Scan for the cell matching the given text and deliver its (x, y) coordinate at center. 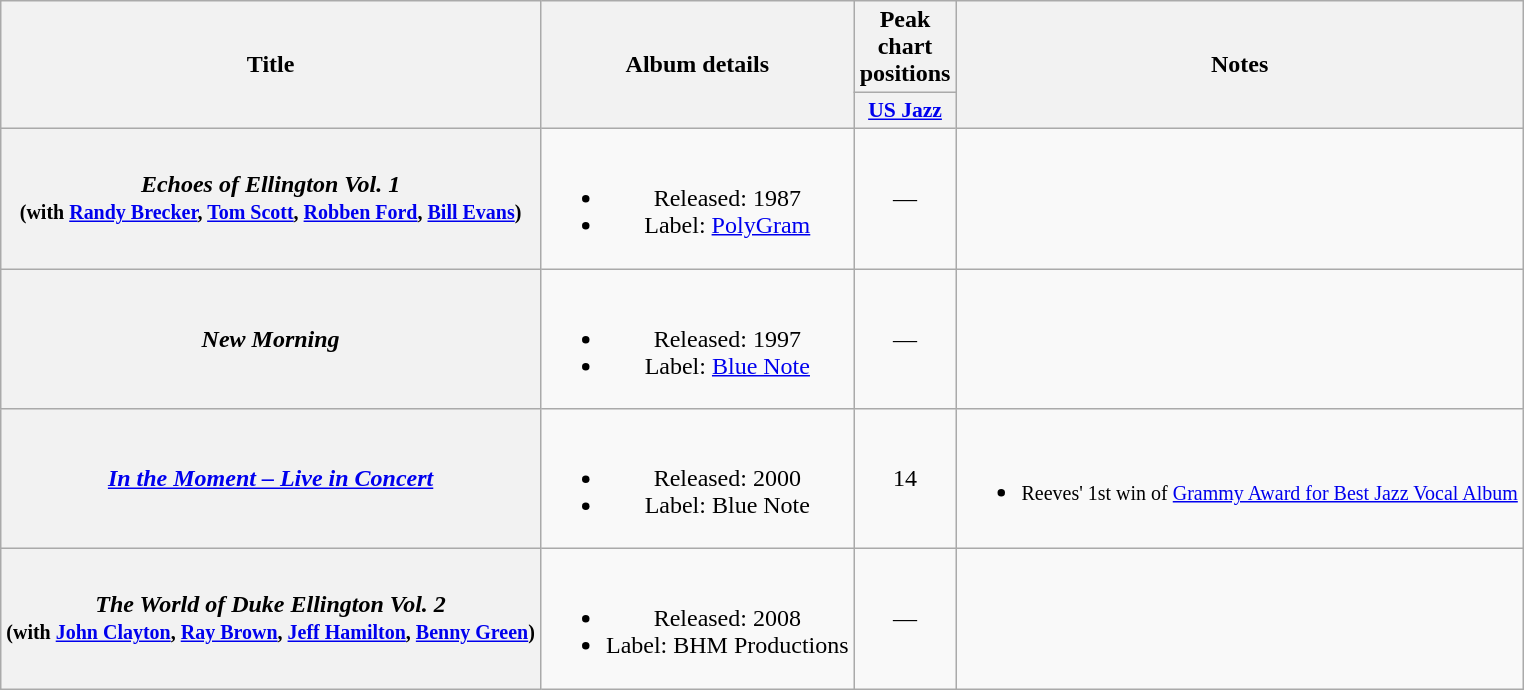
Released: 2000Label: Blue Note (697, 479)
In the Moment – Live in Concert (271, 479)
Reeves' 1st win of Grammy Award for Best Jazz Vocal Album (1240, 479)
Released: 1997Label: Blue Note (697, 338)
Album details (697, 65)
14 (905, 479)
Echoes of Ellington Vol. 1(with Randy Brecker, Tom Scott, Robben Ford, Bill Evans) (271, 198)
The World of Duke Ellington Vol. 2(with John Clayton, Ray Brown, Jeff Hamilton, Benny Green) (271, 619)
New Morning (271, 338)
Title (271, 65)
Released: 2008Label: BHM Productions (697, 619)
Peak chart positions (905, 47)
Released: 1987Label: PolyGram (697, 198)
US Jazz (905, 111)
Notes (1240, 65)
